Search for the cell housing the specified text and yield its (x, y) center coordinate. 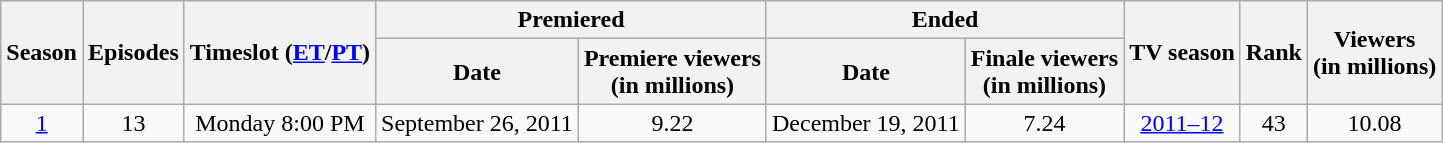
7.24 (1044, 123)
1 (42, 123)
Timeslot (ET/PT) (280, 52)
43 (1274, 123)
Rank (1274, 52)
September 26, 2011 (478, 123)
December 19, 2011 (866, 123)
Premiere viewers(in millions) (672, 72)
Monday 8:00 PM (280, 123)
Finale viewers(in millions) (1044, 72)
13 (133, 123)
Premiered (572, 20)
10.08 (1374, 123)
2011–12 (1182, 123)
Season (42, 52)
Ended (944, 20)
Viewers(in millions) (1374, 52)
9.22 (672, 123)
TV season (1182, 52)
Episodes (133, 52)
